For the text-containing cell, return its midpoint in [x, y] coordinate format. 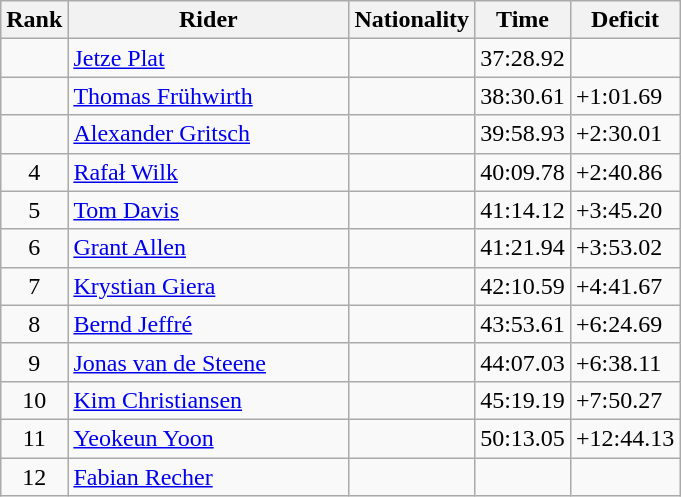
10 [34, 400]
+7:50.27 [624, 400]
Deficit [624, 20]
40:09.78 [523, 172]
Rider [208, 20]
Grant Allen [208, 248]
Rafał Wilk [208, 172]
43:53.61 [523, 324]
41:14.12 [523, 210]
12 [34, 477]
+3:45.20 [624, 210]
+3:53.02 [624, 248]
+12:44.13 [624, 438]
Nationality [412, 20]
Fabian Recher [208, 477]
11 [34, 438]
+4:41.67 [624, 286]
Thomas Frühwirth [208, 96]
38:30.61 [523, 96]
41:21.94 [523, 248]
5 [34, 210]
39:58.93 [523, 134]
Time [523, 20]
Rank [34, 20]
Alexander Gritsch [208, 134]
+2:30.01 [624, 134]
Bernd Jeffré [208, 324]
Jetze Plat [208, 58]
4 [34, 172]
+6:24.69 [624, 324]
+2:40.86 [624, 172]
Tom Davis [208, 210]
Jonas van de Steene [208, 362]
Kim Christiansen [208, 400]
Krystian Giera [208, 286]
+6:38.11 [624, 362]
9 [34, 362]
8 [34, 324]
50:13.05 [523, 438]
42:10.59 [523, 286]
+1:01.69 [624, 96]
44:07.03 [523, 362]
37:28.92 [523, 58]
6 [34, 248]
45:19.19 [523, 400]
Yeokeun Yoon [208, 438]
7 [34, 286]
